Capture the cell that displays the provided text and extract its (x, y) central coordinate. 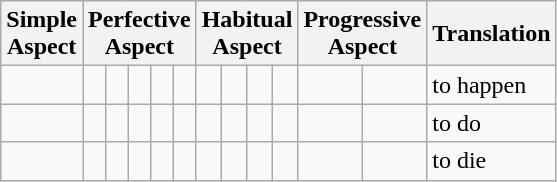
ProgressiveAspect (362, 34)
PerfectiveAspect (139, 34)
Translation (492, 34)
SimpleAspect (42, 34)
to do (492, 123)
to die (492, 161)
HabitualAspect (247, 34)
to happen (492, 85)
